Pinpoint the cell where the given text exists, returning its [x, y] midpoint coordinate. 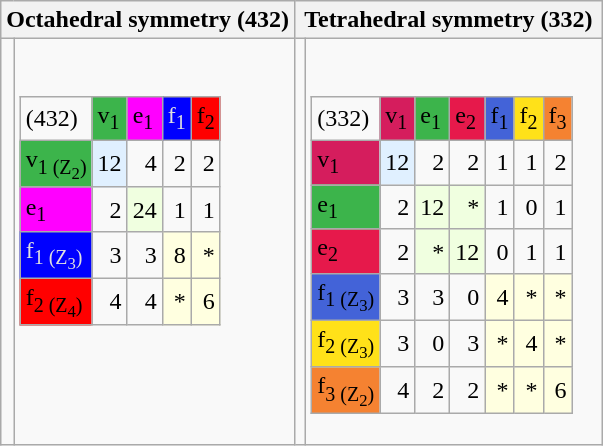
Tetrahedral symmetry (332) [448, 20]
(332) v1 e1 e2 f1 f2 f3 v1 12 2 2 1 1 2 e1 2 12 * 1 0 1 e2 2 * 12 0 1 1 f1 (Z3) 3 3 0 4 * * f2 (Z3) 3 0 3 * 4 * f3 (Z2) 4 2 2 * * 6 [454, 242]
f2 (Z3) [346, 344]
8 [176, 256]
f3 (Z2) [346, 390]
(332) [346, 118]
f2 (Z4) [56, 302]
v1 (Z2) [56, 164]
f3 [558, 118]
Octahedral symmetry (432) [148, 20]
(432) [56, 118]
24 [144, 209]
(432) v1 e1 f1 f2 v1 (Z2) 12 4 2 2 e1 2 24 1 1 f1 (Z3) 3 3 8 * f2 (Z4) 4 4 * 6 [154, 242]
